Locate the cell with the specified text and output its [x, y] center coordinate. 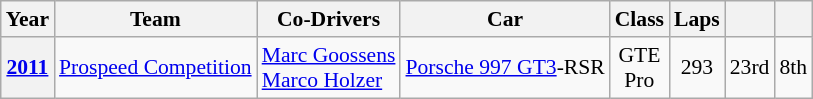
Class [640, 19]
23rd [750, 68]
Team [156, 19]
293 [697, 68]
2011 [28, 68]
8th [793, 68]
Laps [697, 19]
Year [28, 19]
Co-Drivers [329, 19]
Car [504, 19]
Marc Goossens Marco Holzer [329, 68]
Porsche 997 GT3-RSR [504, 68]
GTEPro [640, 68]
Prospeed Competition [156, 68]
